From the cell containing the given text, extract its center point as (X, Y) coordinate. 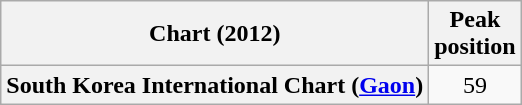
South Korea International Chart (Gaon) (215, 85)
Chart (2012) (215, 34)
Peakposition (475, 34)
59 (475, 85)
